Provide the (X, Y) coordinate of the cell's center where the given text is located.  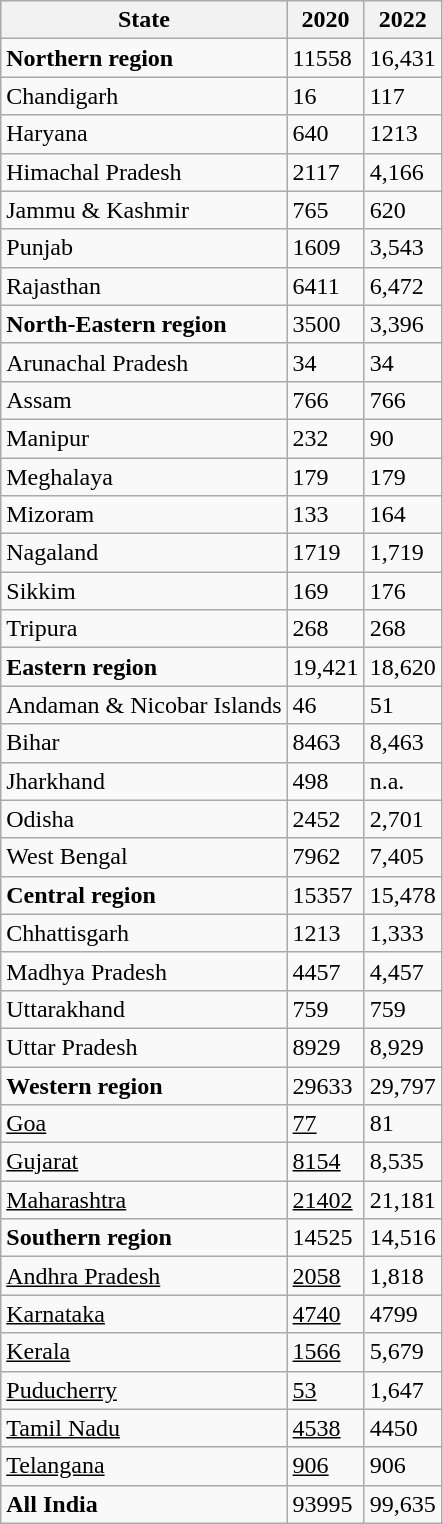
6411 (326, 286)
Telangana (144, 1466)
8929 (326, 1047)
7,405 (402, 857)
15357 (326, 895)
46 (326, 705)
498 (326, 781)
West Bengal (144, 857)
Puducherry (144, 1390)
1,333 (402, 933)
21,181 (402, 1200)
Odisha (144, 819)
19,421 (326, 667)
7962 (326, 857)
Jharkhand (144, 781)
2,701 (402, 819)
Uttar Pradesh (144, 1047)
3,543 (402, 248)
4799 (402, 1314)
Gujarat (144, 1162)
1566 (326, 1352)
Meghalaya (144, 477)
Uttarakhand (144, 1009)
16 (326, 96)
620 (402, 210)
Jammu & Kashmir (144, 210)
All India (144, 1504)
4,166 (402, 172)
640 (326, 134)
Northern region (144, 58)
29,797 (402, 1085)
77 (326, 1124)
Manipur (144, 438)
3500 (326, 324)
4,457 (402, 971)
8,463 (402, 743)
Andaman & Nicobar Islands (144, 705)
2117 (326, 172)
North-Eastern region (144, 324)
14,516 (402, 1238)
2058 (326, 1276)
51 (402, 705)
6,472 (402, 286)
53 (326, 1390)
Karnataka (144, 1314)
Tripura (144, 629)
Andhra Pradesh (144, 1276)
93995 (326, 1504)
1,818 (402, 1276)
90 (402, 438)
Eastern region (144, 667)
4457 (326, 971)
Mizoram (144, 515)
n.a. (402, 781)
Chhattisgarh (144, 933)
Himachal Pradesh (144, 172)
8,535 (402, 1162)
21402 (326, 1200)
133 (326, 515)
2020 (326, 20)
4450 (402, 1428)
164 (402, 515)
117 (402, 96)
4538 (326, 1428)
Kerala (144, 1352)
Western region (144, 1085)
1719 (326, 553)
Rajasthan (144, 286)
Arunachal Pradesh (144, 362)
29633 (326, 1085)
99,635 (402, 1504)
Haryana (144, 134)
2022 (402, 20)
16,431 (402, 58)
81 (402, 1124)
Southern region (144, 1238)
Bihar (144, 743)
Nagaland (144, 553)
Central region (144, 895)
11558 (326, 58)
232 (326, 438)
18,620 (402, 667)
176 (402, 591)
Goa (144, 1124)
14525 (326, 1238)
2452 (326, 819)
State (144, 20)
765 (326, 210)
5,679 (402, 1352)
1,647 (402, 1390)
1,719 (402, 553)
3,396 (402, 324)
Chandigarh (144, 96)
8463 (326, 743)
1609 (326, 248)
Madhya Pradesh (144, 971)
Tamil Nadu (144, 1428)
Sikkim (144, 591)
15,478 (402, 895)
4740 (326, 1314)
Assam (144, 400)
Maharashtra (144, 1200)
8,929 (402, 1047)
8154 (326, 1162)
169 (326, 591)
Punjab (144, 248)
